For the text-containing cell, return its midpoint in [X, Y] coordinate format. 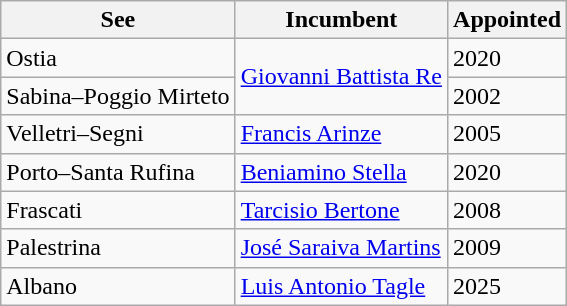
José Saraiva Martins [341, 248]
Albano [118, 286]
Sabina–Poggio Mirteto [118, 96]
Velletri–Segni [118, 134]
Palestrina [118, 248]
Incumbent [341, 20]
2009 [508, 248]
Porto–Santa Rufina [118, 172]
See [118, 20]
Tarcisio Bertone [341, 210]
Beniamino Stella [341, 172]
2005 [508, 134]
2002 [508, 96]
Frascati [118, 210]
Ostia [118, 58]
2025 [508, 286]
Francis Arinze [341, 134]
2008 [508, 210]
Luis Antonio Tagle [341, 286]
Appointed [508, 20]
Giovanni Battista Re [341, 77]
